Identify which cell holds the provided text, then report its (X, Y) central coordinate. 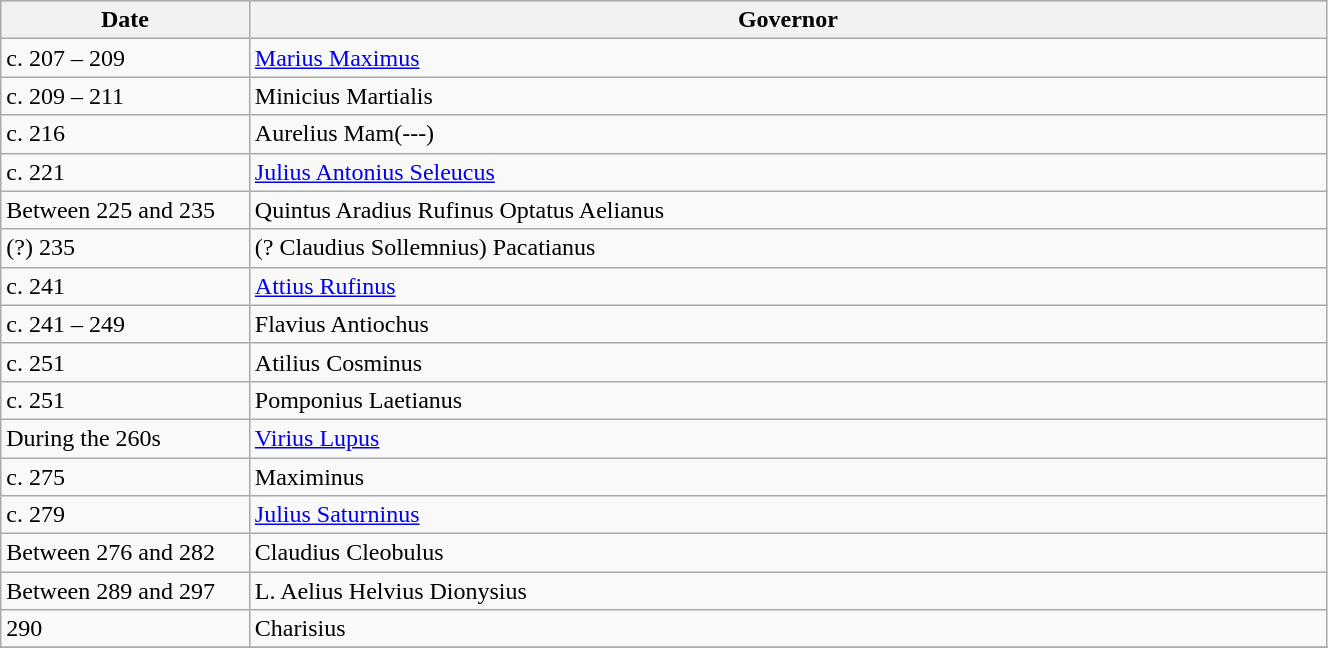
Claudius Cleobulus (788, 553)
c. 221 (126, 172)
Atilius Cosminus (788, 362)
c. 207 – 209 (126, 58)
Charisius (788, 629)
Minicius Martialis (788, 96)
c. 279 (126, 515)
Governor (788, 20)
Flavius Antiochus (788, 324)
c. 209 – 211 (126, 96)
Attius Rufinus (788, 286)
Julius Antonius Seleucus (788, 172)
Aurelius Mam(---) (788, 134)
During the 260s (126, 438)
290 (126, 629)
(? Claudius Sollemnius) Pacatianus (788, 248)
Julius Saturninus (788, 515)
Marius Maximus (788, 58)
L. Aelius Helvius Dionysius (788, 591)
Pomponius Laetianus (788, 400)
Quintus Aradius Rufinus Optatus Aelianus (788, 210)
c. 275 (126, 477)
Between 276 and 282 (126, 553)
Between 225 and 235 (126, 210)
c. 216 (126, 134)
c. 241 – 249 (126, 324)
Maximinus (788, 477)
(?) 235 (126, 248)
Virius Lupus (788, 438)
Date (126, 20)
c. 241 (126, 286)
Between 289 and 297 (126, 591)
